Extract the (X, Y) coordinate from the center of the cell holding the provided text.  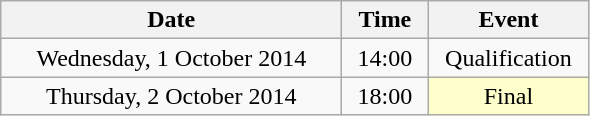
Thursday, 2 October 2014 (172, 96)
Qualification (508, 58)
Wednesday, 1 October 2014 (172, 58)
18:00 (385, 96)
Date (172, 20)
14:00 (385, 58)
Time (385, 20)
Event (508, 20)
Final (508, 96)
